From the cell containing the given text, extract its center point as (x, y) coordinate. 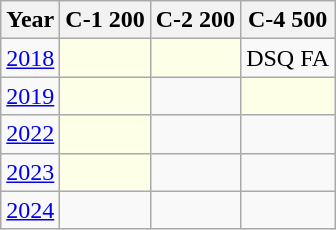
2024 (30, 210)
C-4 500 (288, 20)
2019 (30, 96)
2023 (30, 172)
2022 (30, 134)
DSQ FA (288, 58)
Year (30, 20)
2018 (30, 58)
C-2 200 (195, 20)
C-1 200 (105, 20)
